Find where the given text appears and provide that cell's center as (x, y) coordinate. 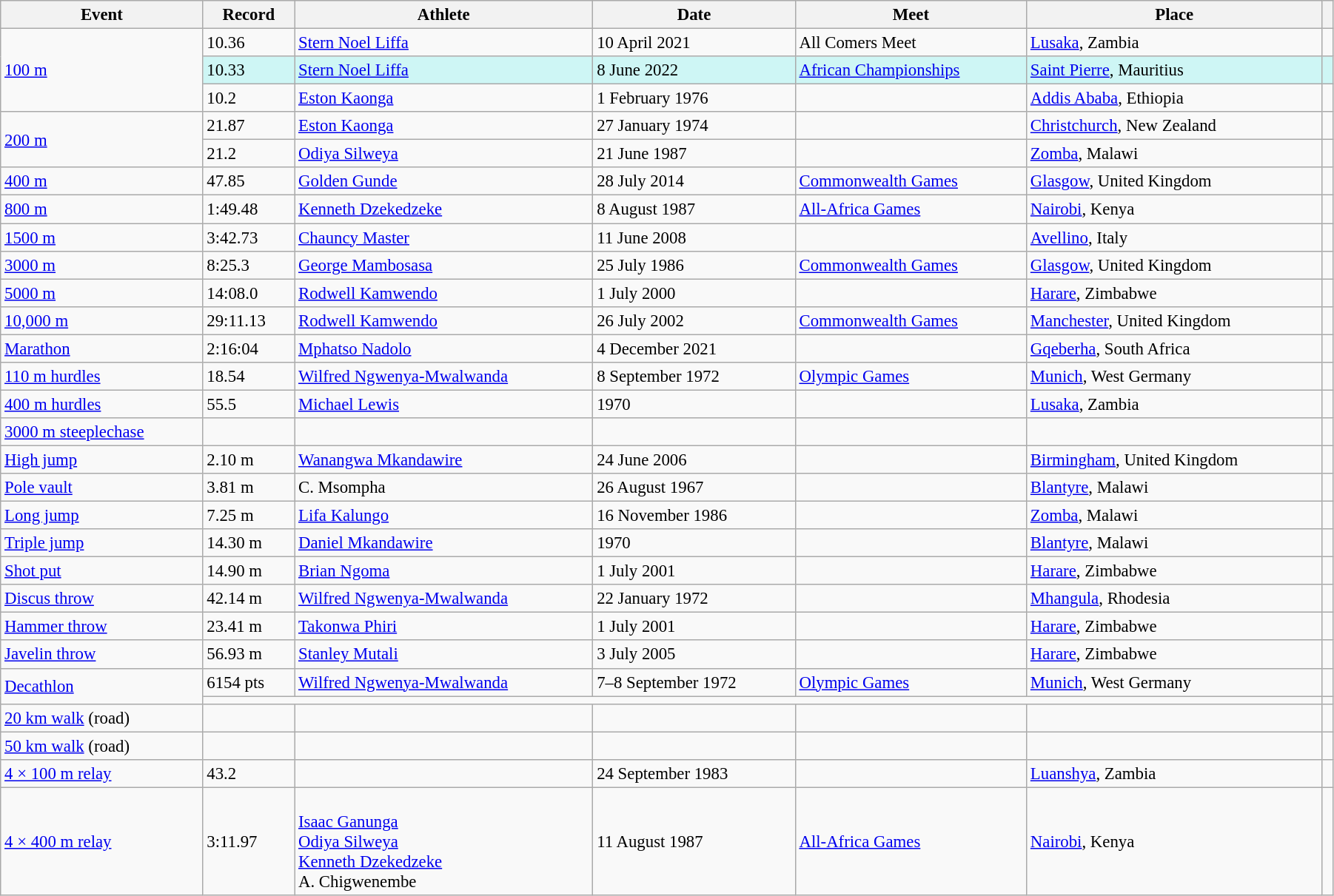
Long jump (102, 516)
All Comers Meet (911, 43)
Gqeberha, South Africa (1174, 348)
8 June 2022 (694, 70)
24 June 2006 (694, 459)
26 August 1967 (694, 488)
400 m (102, 181)
Birmingham, United Kingdom (1174, 459)
25 July 1986 (694, 265)
Lifa Kalungo (444, 516)
1:49.48 (249, 209)
26 July 2002 (694, 320)
200 m (102, 139)
42.14 m (249, 599)
6154 pts (249, 682)
7.25 m (249, 516)
110 m hurdles (102, 377)
100 m (102, 71)
10,000 m (102, 320)
47.85 (249, 181)
Event (102, 15)
8:25.3 (249, 265)
Pole vault (102, 488)
10.33 (249, 70)
10.36 (249, 43)
4 December 2021 (694, 348)
3:42.73 (249, 238)
2:16:04 (249, 348)
Christchurch, New Zealand (1174, 126)
Shot put (102, 571)
Takonwa Phiri (444, 627)
23.41 m (249, 627)
Daniel Mkandawire (444, 543)
1 July 2000 (694, 293)
22 January 1972 (694, 599)
14.90 m (249, 571)
4 × 100 m relay (102, 774)
Odiya Silweya (444, 154)
10 April 2021 (694, 43)
7–8 September 1972 (694, 682)
14:08.0 (249, 293)
Meet (911, 15)
Decathlon (102, 686)
21.2 (249, 154)
Mphatso Nadolo (444, 348)
4 × 400 m relay (102, 841)
56.93 m (249, 655)
20 km walk (road) (102, 718)
29:11.13 (249, 320)
Stanley Mutali (444, 655)
Mhangula, Rhodesia (1174, 599)
Isaac GanungaOdiya SilweyaKenneth DzekedzekeA. Chigwenembe (444, 841)
Discus throw (102, 599)
10.2 (249, 98)
55.5 (249, 404)
28 July 2014 (694, 181)
Record (249, 15)
Marathon (102, 348)
Avellino, Italy (1174, 238)
Luanshya, Zambia (1174, 774)
George Mambosasa (444, 265)
21.87 (249, 126)
50 km walk (road) (102, 746)
African Championships (911, 70)
5000 m (102, 293)
Chauncy Master (444, 238)
Addis Ababa, Ethiopia (1174, 98)
3000 m (102, 265)
21 June 1987 (694, 154)
1 February 1976 (694, 98)
Manchester, United Kingdom (1174, 320)
Michael Lewis (444, 404)
Javelin throw (102, 655)
16 November 1986 (694, 516)
11 June 2008 (694, 238)
27 January 1974 (694, 126)
3:11.97 (249, 841)
High jump (102, 459)
11 August 1987 (694, 841)
Brian Ngoma (444, 571)
8 September 1972 (694, 377)
3 July 2005 (694, 655)
400 m hurdles (102, 404)
Triple jump (102, 543)
2.10 m (249, 459)
C. Msompha (444, 488)
Place (1174, 15)
18.54 (249, 377)
Golden Gunde (444, 181)
8 August 1987 (694, 209)
3000 m steeplechase (102, 432)
Wanangwa Mkandawire (444, 459)
43.2 (249, 774)
24 September 1983 (694, 774)
Date (694, 15)
Athlete (444, 15)
Kenneth Dzekedzeke (444, 209)
1500 m (102, 238)
14.30 m (249, 543)
3.81 m (249, 488)
Hammer throw (102, 627)
800 m (102, 209)
Saint Pierre, Mauritius (1174, 70)
